Capture the cell that displays the provided text and extract its [X, Y] central coordinate. 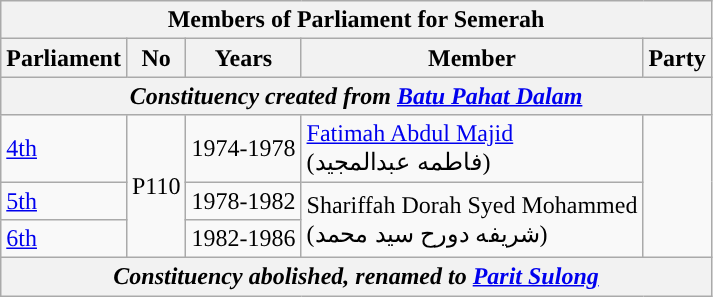
Constituency abolished, renamed to Parit Sulong [356, 277]
Shariffah Dorah Syed Mohammed (شريفه دورح سيد محمد) [472, 220]
6th [64, 239]
1982-1986 [244, 239]
Parliament [64, 58]
Member [472, 58]
Party [677, 58]
No [156, 58]
4th [64, 148]
1978-1982 [244, 201]
Fatimah Abdul Majid (فاطمه عبدالمجيد) [472, 148]
Years [244, 58]
Members of Parliament for Semerah [356, 20]
Constituency created from Batu Pahat Dalam [356, 96]
P110 [156, 186]
1974-1978 [244, 148]
5th [64, 201]
